Determine the (x, y) coordinate at the center of the cell enclosing the given text.  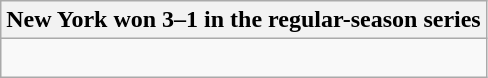
New York won 3–1 in the regular-season series (244, 20)
